Detect which cell encompasses the target text, then output its (X, Y) center coordinate. 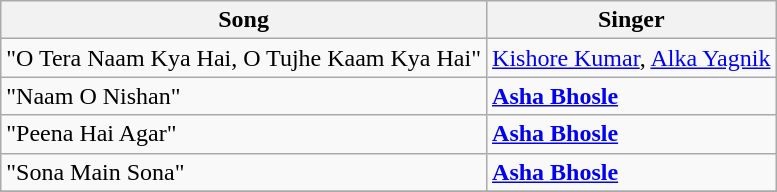
"Naam O Nishan" (244, 96)
Singer (632, 20)
"O Tera Naam Kya Hai, O Tujhe Kaam Kya Hai" (244, 58)
Song (244, 20)
Kishore Kumar, Alka Yagnik (632, 58)
"Peena Hai Agar" (244, 134)
"Sona Main Sona" (244, 172)
